Pinpoint the cell where the given text exists, returning its [x, y] midpoint coordinate. 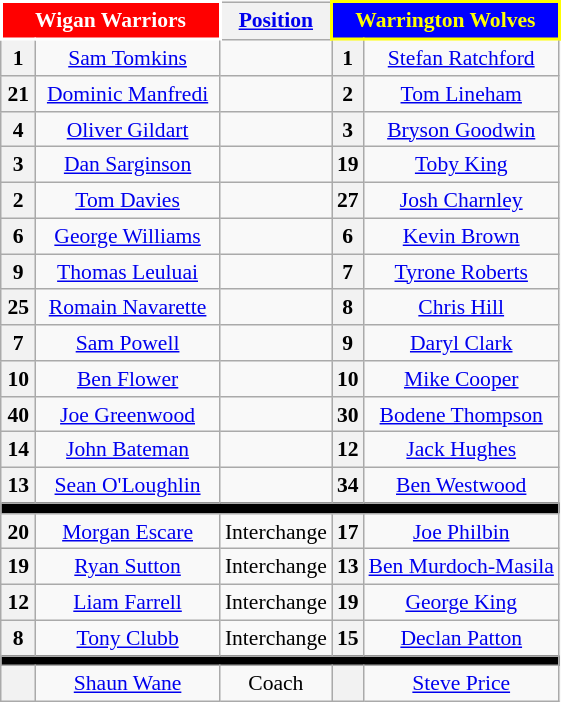
George King [462, 602]
Ryan Sutton [127, 567]
John Bateman [127, 450]
21 [18, 94]
Josh Charnley [462, 200]
Bodene Thompson [462, 414]
Coach [276, 684]
Thomas Leuluai [127, 272]
Tom Davies [127, 200]
20 [18, 531]
Chris Hill [462, 307]
Sam Powell [127, 343]
Kevin Brown [462, 236]
Romain Navarette [127, 307]
Joe Greenwood [127, 414]
15 [348, 638]
Declan Patton [462, 638]
Mike Cooper [462, 379]
Sam Tomkins [127, 57]
Position [276, 20]
Warrington Wolves [446, 20]
Shaun Wane [127, 684]
Ben Flower [127, 379]
Joe Philbin [462, 531]
25 [18, 307]
34 [348, 485]
Ben Westwood [462, 485]
Morgan Escare [127, 531]
27 [348, 200]
Ben Murdoch-Masila [462, 567]
Stefan Ratchford [462, 57]
Tyrone Roberts [462, 272]
Jack Hughes [462, 450]
40 [18, 414]
14 [18, 450]
Tony Clubb [127, 638]
4 [18, 129]
Wigan Warriors [110, 20]
George Williams [127, 236]
Sean O'Loughlin [127, 485]
Liam Farrell [127, 602]
Tom Lineham [462, 94]
17 [348, 531]
Bryson Goodwin [462, 129]
Dan Sarginson [127, 165]
Oliver Gildart [127, 129]
Dominic Manfredi [127, 94]
Daryl Clark [462, 343]
30 [348, 414]
Steve Price [462, 684]
Toby King [462, 165]
